Pinpoint the cell where the given text exists, returning its (x, y) midpoint coordinate. 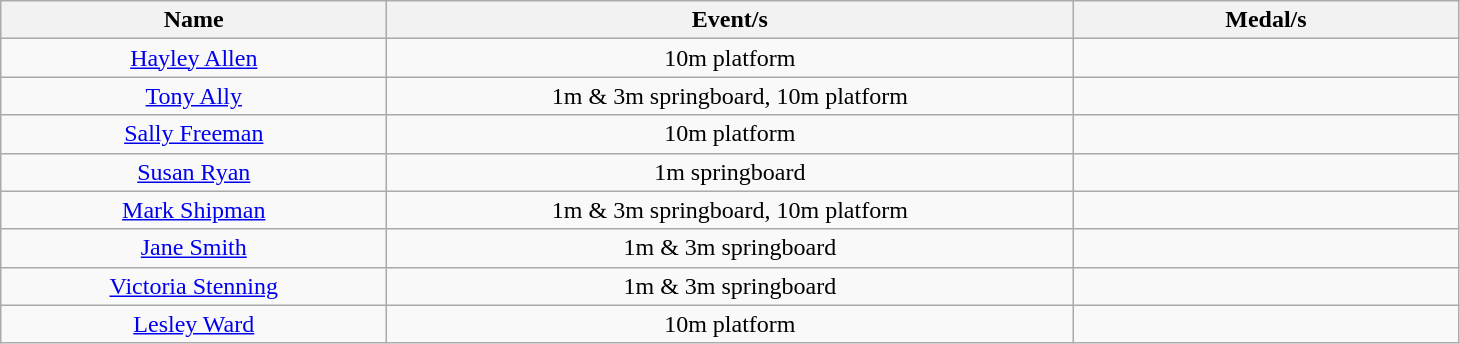
Susan Ryan (194, 172)
Lesley Ward (194, 324)
1m springboard (730, 172)
Event/s (730, 20)
Jane Smith (194, 248)
Hayley Allen (194, 58)
Tony Ally (194, 96)
Mark Shipman (194, 210)
Sally Freeman (194, 134)
Medal/s (1266, 20)
Name (194, 20)
Victoria Stenning (194, 286)
